Identify which cell holds the provided text, then report its [X, Y] central coordinate. 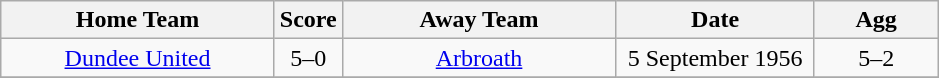
Home Team [138, 20]
5–2 [876, 58]
Arbroath [479, 58]
Score [308, 20]
Dundee United [138, 58]
5 September 1956 [716, 58]
Date [716, 20]
5–0 [308, 58]
Agg [876, 20]
Away Team [479, 20]
